Find where the given text appears and provide that cell's center as [X, Y] coordinate. 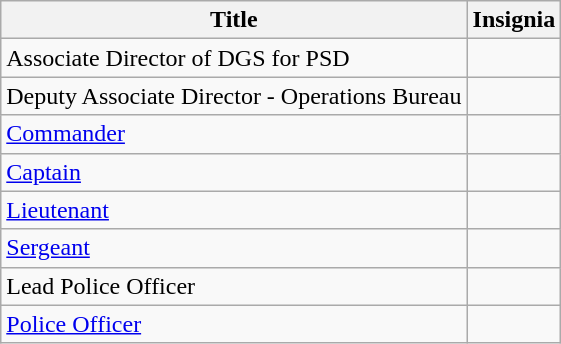
Captain [234, 172]
Deputy Associate Director - Operations Bureau [234, 96]
Associate Director of DGS for PSD [234, 58]
Title [234, 20]
Insignia [514, 20]
Lead Police Officer [234, 286]
Commander [234, 134]
Lieutenant [234, 210]
Police Officer [234, 324]
Sergeant [234, 248]
